Capture the cell that displays the provided text and extract its [x, y] central coordinate. 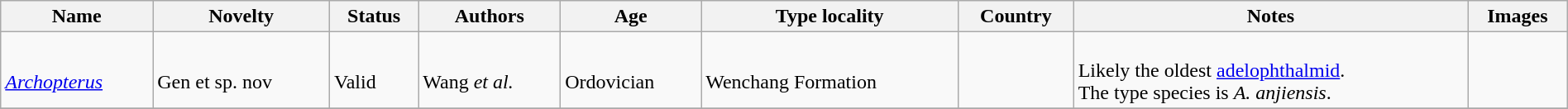
Ordovician [631, 70]
Notes [1270, 17]
Gen et sp. nov [241, 70]
Age [631, 17]
Wang et al. [490, 70]
Country [1016, 17]
Type locality [830, 17]
Images [1518, 17]
Novelty [241, 17]
Valid [374, 70]
Authors [490, 17]
Likely the oldest adelophthalmid. The type species is A. anjiensis. [1270, 70]
Archopterus [77, 70]
Name [77, 17]
Status [374, 17]
Wenchang Formation [830, 70]
